Output the [X, Y] coordinate of the center of the cell containing the given text.  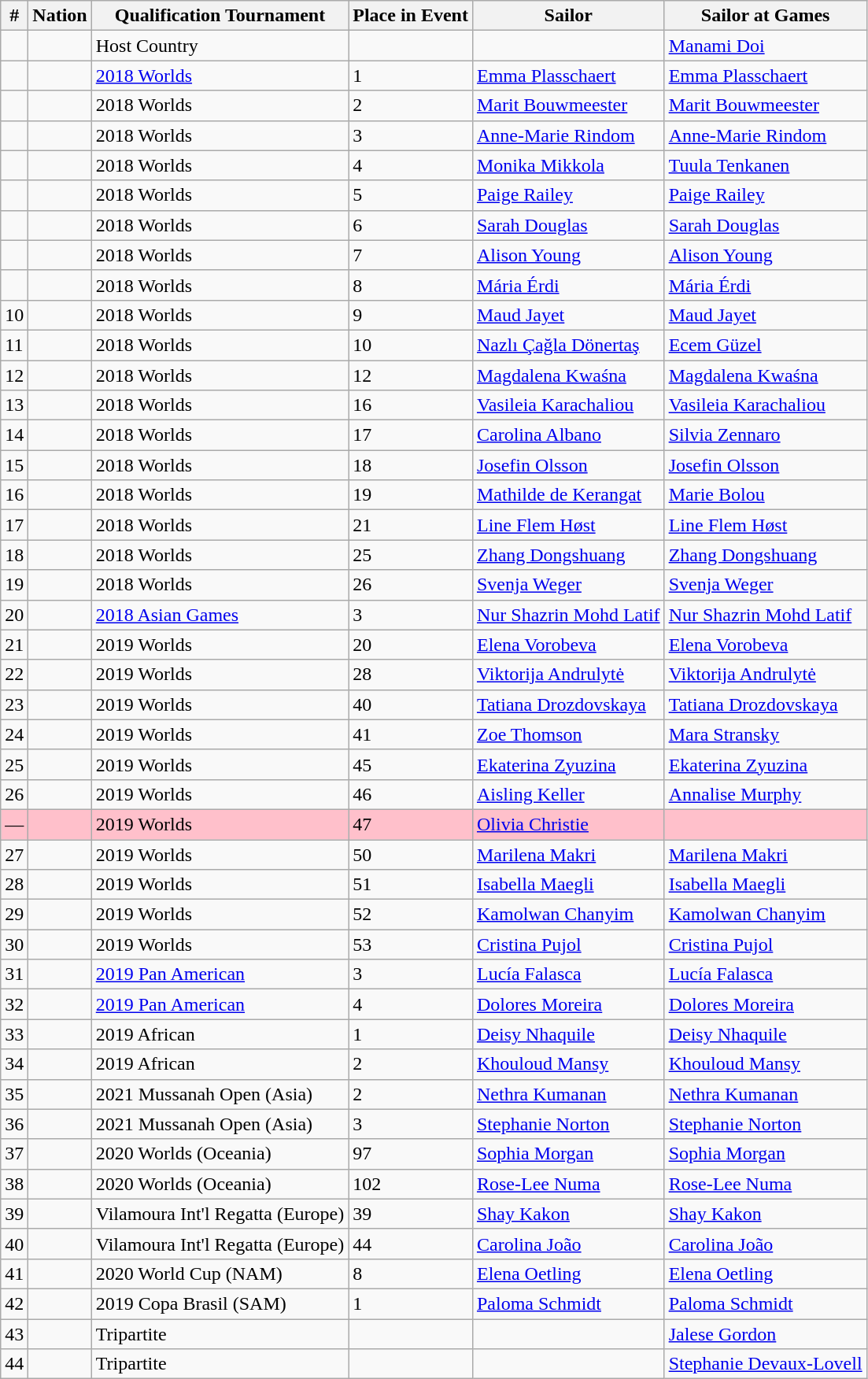
2019 Copa Brasil (SAM) [220, 1303]
37 [14, 1154]
Silvia Zennaro [765, 435]
Carolina Albano [568, 435]
6 [411, 225]
Zoe Thomson [568, 734]
24 [14, 734]
29 [14, 915]
11 [14, 345]
43 [14, 1334]
27 [14, 854]
Annalise Murphy [765, 794]
# [14, 16]
Nation [60, 16]
5 [411, 195]
33 [14, 1034]
Nazlı Çağla Dönertaş [568, 345]
51 [411, 885]
Aisling Keller [568, 794]
2020 World Cup (NAM) [220, 1274]
Mathilde de Kerangat [568, 495]
2018 Asian Games [220, 615]
Place in Event [411, 16]
Tuula Tenkanen [765, 165]
50 [411, 854]
52 [411, 915]
— [14, 824]
46 [411, 794]
9 [411, 315]
34 [14, 1064]
Mara Stransky [765, 734]
42 [14, 1303]
14 [14, 435]
Manami Doi [765, 46]
Marie Bolou [765, 495]
Monika Mikkola [568, 165]
31 [14, 974]
30 [14, 945]
97 [411, 1154]
7 [411, 255]
Stephanie Devaux-Lovell [765, 1364]
Ecem Güzel [765, 345]
38 [14, 1184]
35 [14, 1094]
36 [14, 1124]
Sailor at Games [765, 16]
15 [14, 465]
Qualification Tournament [220, 16]
Olivia Christie [568, 824]
45 [411, 764]
32 [14, 1004]
13 [14, 405]
Sailor [568, 16]
22 [14, 675]
23 [14, 704]
102 [411, 1184]
Host Country [220, 46]
Jalese Gordon [765, 1334]
53 [411, 945]
47 [411, 824]
